Identify which cell holds the provided text, then report its [X, Y] central coordinate. 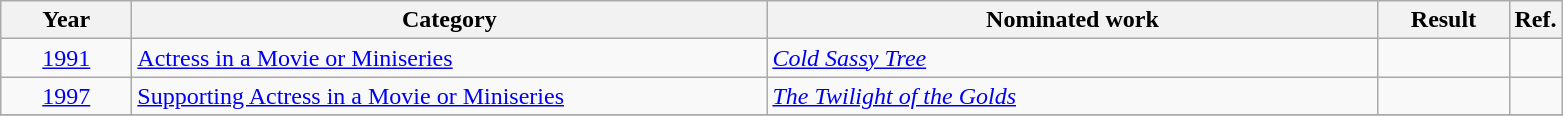
Result [1444, 20]
Category [450, 20]
1991 [66, 58]
Nominated work [1072, 20]
Actress in a Movie or Miniseries [450, 58]
Year [66, 20]
Ref. [1536, 20]
Cold Sassy Tree [1072, 58]
1997 [66, 96]
Supporting Actress in a Movie or Miniseries [450, 96]
The Twilight of the Golds [1072, 96]
